Identify which cell holds the provided text, then report its [X, Y] central coordinate. 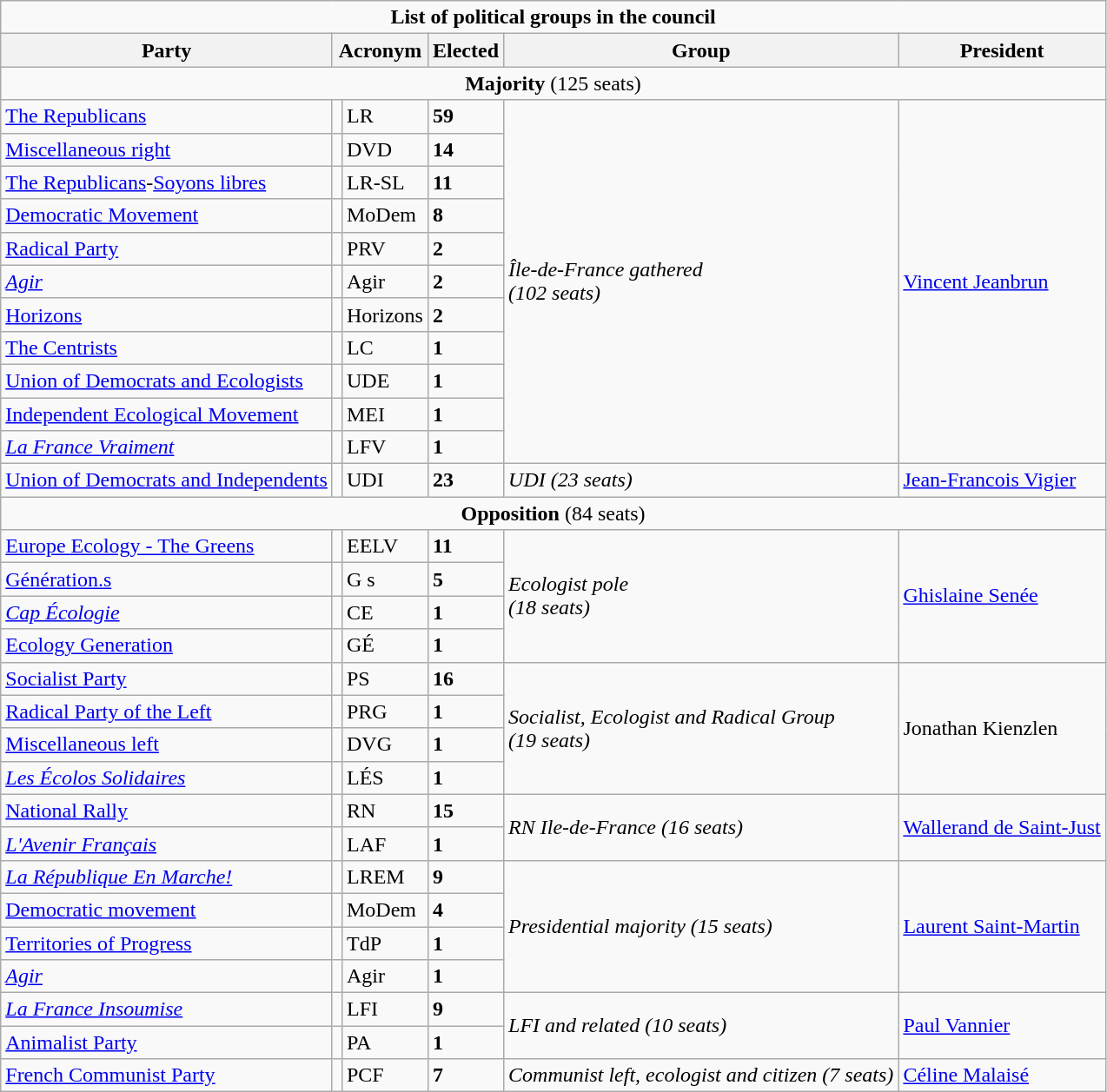
Group [701, 50]
Majority (125 seats) [553, 83]
Ghislaine Senée [1002, 596]
PRV [384, 248]
MEI [384, 414]
UDI (23 seats) [701, 480]
Radical Party of the Left [167, 711]
Miscellaneous right [167, 149]
Ecology Generation [167, 645]
LFI [384, 1009]
La France Vraiment [167, 447]
Independent Ecological Movement [167, 414]
8 [466, 215]
L'Avenir Français [167, 844]
Vincent Jeanbrun [1002, 281]
Les Écolos Solidaires [167, 778]
The Republicans-Soyons libres [167, 182]
La France Insoumise [167, 1009]
DVD [384, 149]
7 [466, 1075]
The Centrists [167, 347]
UDI [384, 480]
LREM [384, 877]
Jonathan Kienzlen [1002, 728]
List of political groups in the council [553, 17]
National Rally [167, 811]
RN [384, 811]
EELV [384, 546]
59 [466, 116]
Europe Ecology - The Greens [167, 546]
TdP [384, 943]
Animalist Party [167, 1042]
Radical Party [167, 248]
15 [466, 811]
PA [384, 1042]
Céline Malaisé [1002, 1075]
Acronym [380, 50]
LFV [384, 447]
Laurent Saint-Martin [1002, 926]
Party [167, 50]
Île-de-France gathered(102 seats) [701, 281]
Cap Écologie [167, 612]
LÉS [384, 778]
French Communist Party [167, 1075]
Democratic Movement [167, 215]
Paul Vannier [1002, 1026]
La République En Marche! [167, 877]
UDE [384, 381]
President [1002, 50]
The Republicans [167, 116]
GÉ [384, 645]
Génération.s [167, 579]
G s [384, 579]
LR [384, 116]
Democratic movement [167, 910]
LC [384, 347]
DVG [384, 745]
Union of Democrats and Independents [167, 480]
Socialist Party [167, 678]
Union of Democrats and Ecologists [167, 381]
Jean-Francois Vigier [1002, 480]
RN Ile-de-France (16 seats) [701, 827]
Miscellaneous left [167, 745]
4 [466, 910]
Territories of Progress [167, 943]
LFI and related (10 seats) [701, 1026]
PS [384, 678]
CE [384, 612]
LR-SL [384, 182]
Communist left, ecologist and citizen (7 seats) [701, 1075]
LAF [384, 844]
Elected [466, 50]
Socialist, Ecologist and Radical Group(19 seats) [701, 728]
23 [466, 480]
Opposition (84 seats) [553, 513]
16 [466, 678]
5 [466, 579]
14 [466, 149]
PRG [384, 711]
Wallerand de Saint-Just [1002, 827]
PCF [384, 1075]
Ecologist pole(18 seats) [701, 596]
Presidential majority (15 seats) [701, 926]
